For the text-containing cell, return its midpoint in [x, y] coordinate format. 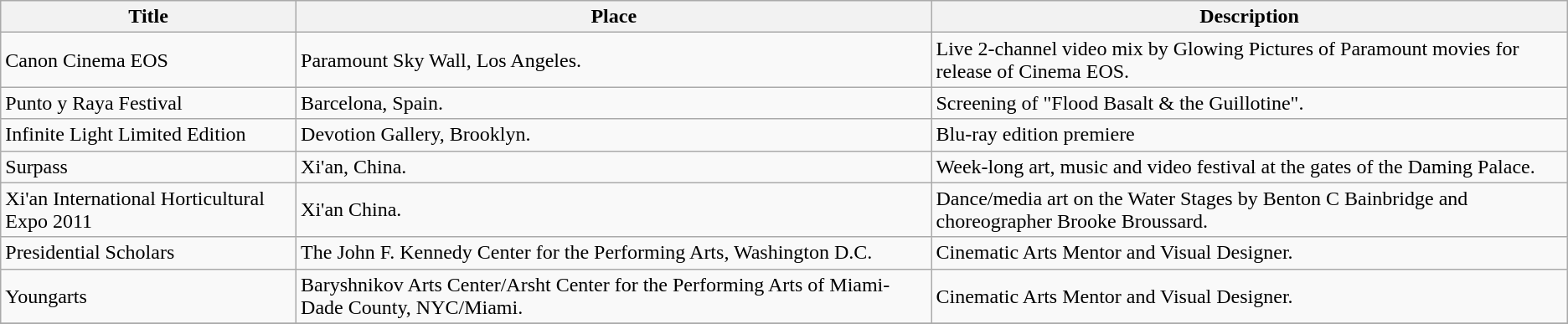
The John F. Kennedy Center for the Performing Arts, Washington D.C. [614, 253]
Youngarts [149, 296]
Baryshnikov Arts Center/Arsht Center for the Performing Arts of Miami-Dade County, NYC/Miami. [614, 296]
Live 2-channel video mix by Glowing Pictures of Paramount movies for release of Cinema EOS. [1250, 60]
Dance/media art on the Water Stages by Benton C Bainbridge and choreographer Brooke Broussard. [1250, 209]
Infinite Light Limited Edition [149, 135]
Presidential Scholars [149, 253]
Paramount Sky Wall, Los Angeles. [614, 60]
Canon Cinema EOS [149, 60]
Barcelona, Spain. [614, 103]
Title [149, 17]
Surpass [149, 167]
Blu-ray edition premiere [1250, 135]
Devotion Gallery, Brooklyn. [614, 135]
Description [1250, 17]
Xi'an China. [614, 209]
Screening of "Flood Basalt & the Guillotine". [1250, 103]
Xi'an, China. [614, 167]
Punto y Raya Festival [149, 103]
Week-long art, music and video festival at the gates of the Daming Palace. [1250, 167]
Place [614, 17]
Xi'an International Horticultural Expo 2011 [149, 209]
